Output the [X, Y] coordinate of the center of the cell containing the given text.  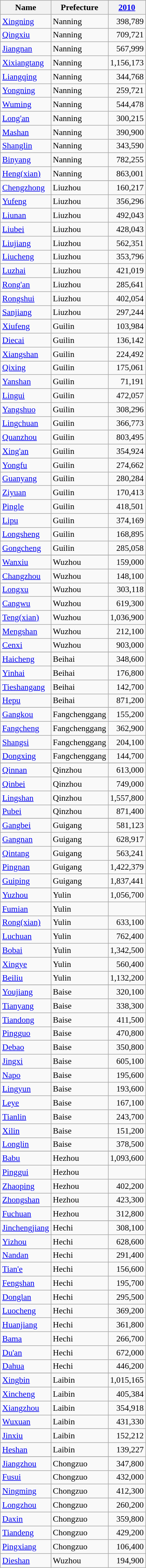
Heng(xian) [26, 174]
350,800 [127, 1048]
1,422,379 [127, 867]
446,200 [127, 1366]
563,241 [127, 853]
1,015,165 [127, 1380]
Shanglin [26, 146]
Donglan [26, 1297]
Leye [26, 1103]
308,100 [127, 1228]
Tianlin [26, 1117]
405,384 [127, 1394]
Bobai [26, 951]
366,773 [127, 424]
492,043 [127, 216]
354,924 [127, 451]
343,590 [127, 146]
295,500 [127, 1297]
Jiangnan [26, 49]
Gangbei [26, 826]
Qixing [26, 368]
194,900 [127, 1561]
709,721 [127, 35]
303,118 [127, 590]
Chengzhong [26, 188]
432,000 [127, 1477]
Xiangshan [26, 354]
175,061 [127, 368]
212,100 [127, 631]
Liucheng [26, 257]
Xiufeng [26, 327]
Fumian [26, 909]
470,800 [127, 1034]
Dahua [26, 1366]
Dongxing [26, 756]
348,600 [127, 659]
Liunan [26, 216]
871,400 [127, 812]
369,200 [127, 1311]
160,217 [127, 188]
Luchuan [26, 937]
Debao [26, 1048]
1,557,800 [127, 798]
Yufeng [26, 202]
782,255 [127, 160]
362,900 [127, 729]
152,212 [127, 1436]
Jinchengjiang [26, 1228]
Sanjiang [26, 313]
1,036,900 [127, 618]
Mengshan [26, 631]
Wuming [26, 105]
Bama [26, 1339]
562,351 [127, 243]
762,400 [127, 937]
Tian'e [26, 1269]
544,478 [127, 105]
Luzhai [26, 271]
Diecai [26, 340]
567,999 [127, 49]
605,100 [127, 1062]
Nandan [26, 1255]
Gangkou [26, 715]
Name [26, 7]
Lingshan [26, 798]
Ziyuan [26, 493]
136,142 [127, 340]
297,244 [127, 313]
Longsheng [26, 534]
1,342,500 [127, 951]
390,900 [127, 132]
259,721 [127, 91]
472,057 [127, 396]
Pingnan [26, 867]
Du'an [26, 1353]
Pingguo [26, 1034]
Daxin [26, 1519]
Teng(xian) [26, 618]
374,169 [127, 520]
Yongning [26, 91]
423,300 [127, 1200]
Haicheng [26, 659]
2010 [127, 7]
144,700 [127, 756]
167,100 [127, 1103]
Fangcheng [26, 729]
Dieshan [26, 1561]
Luocheng [26, 1311]
Longzhou [26, 1505]
Pinggui [26, 1172]
Jinxiu [26, 1436]
312,800 [127, 1214]
672,000 [127, 1353]
285,641 [127, 285]
159,000 [127, 562]
398,789 [127, 21]
Yongfu [26, 465]
Yangshuo [26, 410]
193,600 [127, 1089]
Qinnan [26, 770]
291,400 [127, 1255]
1,056,700 [127, 895]
Yizhou [26, 1242]
Xingning [26, 21]
Guanyang [26, 479]
156,600 [127, 1269]
106,400 [127, 1547]
361,800 [127, 1325]
170,413 [127, 493]
260,200 [127, 1505]
Cangwu [26, 604]
Rong(xian) [26, 923]
Zhongshan [26, 1200]
224,492 [127, 354]
344,768 [127, 77]
628,600 [127, 1242]
139,227 [127, 1450]
Ningming [26, 1491]
Tiandeng [26, 1533]
Xing'an [26, 451]
Gangnan [26, 840]
353,796 [127, 257]
Lipu [26, 520]
Babu [26, 1158]
431,330 [127, 1422]
280,284 [127, 479]
354,918 [127, 1408]
Heshan [26, 1450]
Yuzhou [26, 895]
Pingxiang [26, 1547]
Fengshan [26, 1283]
103,984 [127, 327]
Wuxuan [26, 1422]
633,100 [127, 923]
Lingyun [26, 1089]
Prefecture [79, 7]
Longxu [26, 590]
Lingchuan [26, 424]
Binyang [26, 160]
1,156,173 [127, 63]
195,600 [127, 1075]
1,837,441 [127, 881]
560,400 [127, 964]
356,296 [127, 202]
412,300 [127, 1491]
402,054 [127, 299]
Huanjiang [26, 1325]
347,800 [127, 1464]
Jiangzhou [26, 1464]
863,001 [127, 174]
803,495 [127, 438]
Xingye [26, 964]
Jingxi [26, 1062]
Mashan [26, 132]
Beiliu [26, 978]
Longlin [26, 1144]
Guiping [26, 881]
619,300 [127, 604]
359,800 [127, 1519]
Xingbin [26, 1380]
Napo [26, 1075]
Qinbei [26, 784]
402,200 [127, 1186]
266,700 [127, 1339]
Tieshangang [26, 687]
749,000 [127, 784]
613,000 [127, 770]
168,895 [127, 534]
Yinhai [26, 673]
Gongcheng [26, 548]
Xiangzhou [26, 1408]
Qintang [26, 853]
428,043 [127, 229]
871,200 [127, 701]
903,000 [127, 645]
176,800 [127, 673]
71,191 [127, 382]
142,700 [127, 687]
581,123 [127, 826]
429,200 [127, 1533]
Pingle [26, 507]
Long'an [26, 118]
378,500 [127, 1144]
1,132,200 [127, 978]
Wanxiu [26, 562]
628,917 [127, 840]
151,200 [127, 1131]
411,500 [127, 1020]
Changzhou [26, 576]
Rongshui [26, 299]
Hepu [26, 701]
Shangsi [26, 742]
155,200 [127, 715]
338,300 [127, 1006]
Liubei [26, 229]
195,700 [127, 1283]
Yanshan [26, 382]
Pubei [26, 812]
1,093,600 [127, 1158]
Lingui [26, 396]
300,215 [127, 118]
Youjiang [26, 992]
Fusui [26, 1477]
Xixiangtang [26, 63]
421,019 [127, 271]
Liujiang [26, 243]
Zhaoping [26, 1186]
Tiandong [26, 1020]
320,100 [127, 992]
Cenxi [26, 645]
274,662 [127, 465]
148,100 [127, 576]
Liangqing [26, 77]
308,296 [127, 410]
285,058 [127, 548]
Fuchuan [26, 1214]
Quanzhou [26, 438]
418,501 [127, 507]
Xilin [26, 1131]
Rong'an [26, 285]
Qingxiu [26, 35]
243,700 [127, 1117]
Xincheng [26, 1394]
Tianyang [26, 1006]
204,100 [127, 742]
